Identify which cell holds the provided text, then report its [x, y] central coordinate. 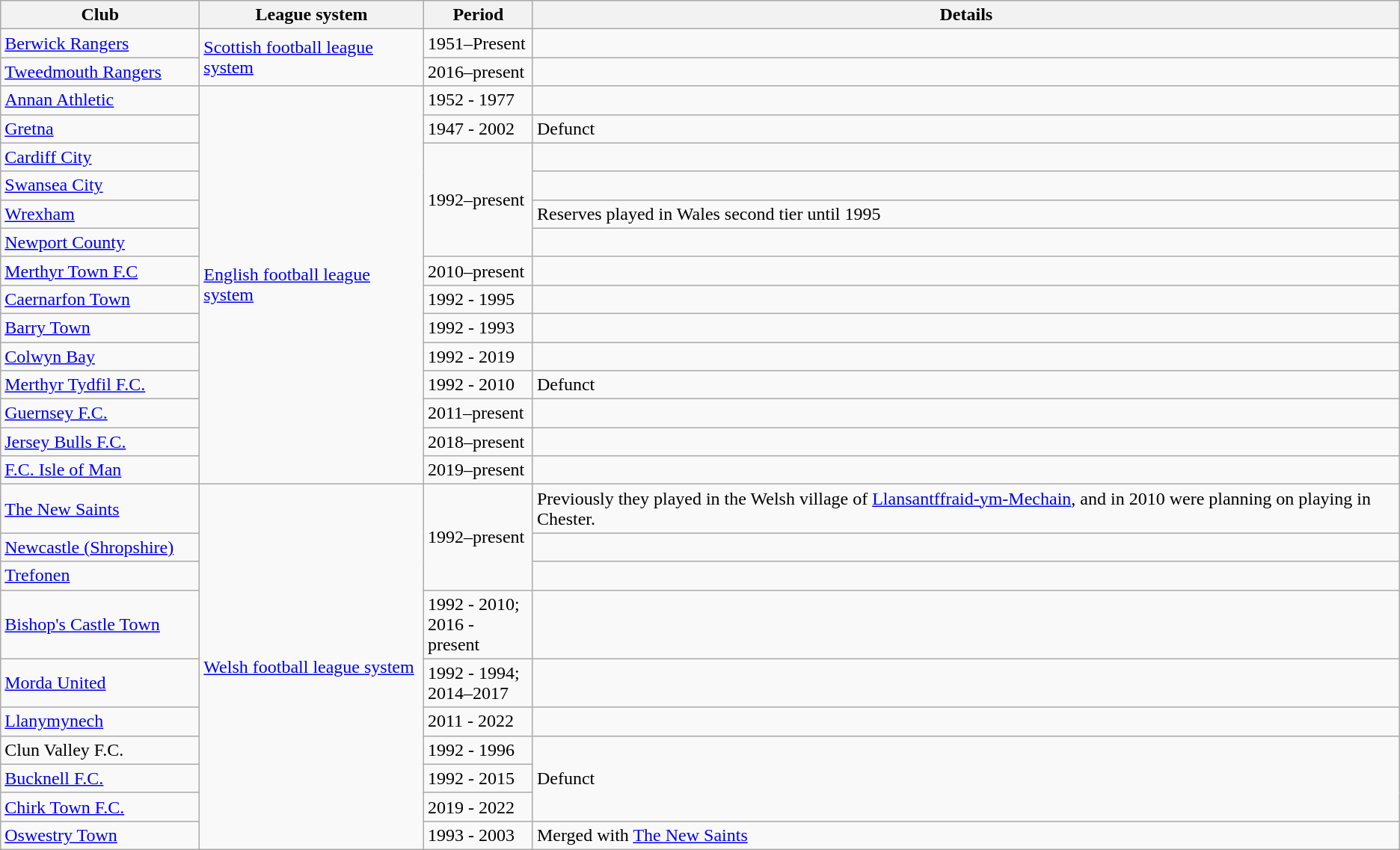
Guernsey F.C. [100, 413]
Newport County [100, 242]
F.C. Isle of Man [100, 470]
Berwick Rangers [100, 43]
Merged with The New Saints [966, 835]
Morda United [100, 683]
1992 - 2010 [478, 385]
Clun Valley F.C. [100, 750]
1952 - 1977 [478, 100]
Wrexham [100, 214]
Reserves played in Wales second tier until 1995 [966, 214]
Oswestry Town [100, 835]
Trefonen [100, 576]
2018–present [478, 442]
English football league system [312, 286]
League system [312, 15]
2019–present [478, 470]
Bishop's Castle Town [100, 624]
Barry Town [100, 327]
Annan Athletic [100, 100]
Gretna [100, 129]
1947 - 2002 [478, 129]
The New Saints [100, 508]
Bucknell F.C. [100, 778]
Cardiff City [100, 157]
1992 - 1994;2014–2017 [478, 683]
Period [478, 15]
1992 - 1993 [478, 327]
Tweedmouth Rangers [100, 72]
Chirk Town F.C. [100, 807]
2011 - 2022 [478, 721]
2019 - 2022 [478, 807]
Previously they played in the Welsh village of Llansantffraid-ym-Mechain, and in 2010 were planning on playing in Chester. [966, 508]
Merthyr Tydfil F.C. [100, 385]
2010–present [478, 271]
1993 - 2003 [478, 835]
Club [100, 15]
Welsh football league system [312, 667]
1992 - 1995 [478, 299]
1992 - 2010;2016 - present [478, 624]
1951–Present [478, 43]
Merthyr Town F.C [100, 271]
Scottish football league system [312, 58]
Swansea City [100, 185]
2016–present [478, 72]
Llanymynech [100, 721]
1992 - 2019 [478, 357]
Jersey Bulls F.C. [100, 442]
1992 - 1996 [478, 750]
Newcastle (Shropshire) [100, 547]
1992 - 2015 [478, 778]
2011–present [478, 413]
Colwyn Bay [100, 357]
Details [966, 15]
Caernarfon Town [100, 299]
